Extract the (x, y) coordinate from the center of the cell holding the provided text.  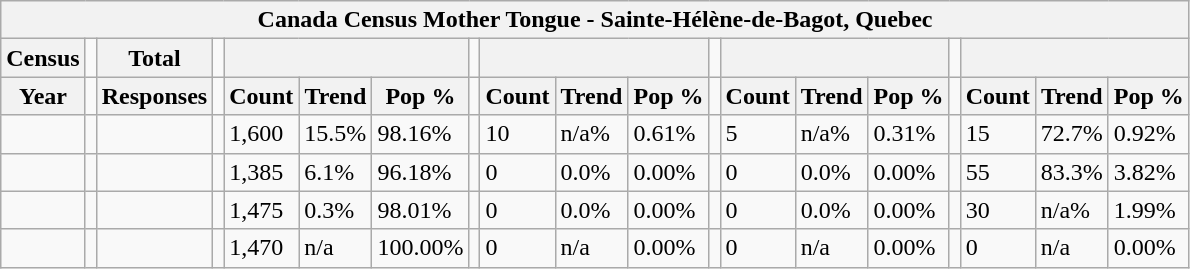
1,470 (262, 248)
55 (998, 172)
0.61% (668, 134)
1,600 (262, 134)
15.5% (336, 134)
Total (154, 58)
0.92% (1148, 134)
15 (998, 134)
0.3% (336, 210)
30 (998, 210)
100.00% (420, 248)
1,385 (262, 172)
Canada Census Mother Tongue - Sainte-Hélène-de-Bagot, Quebec (596, 20)
Responses (154, 96)
98.16% (420, 134)
Census (43, 58)
10 (518, 134)
72.7% (1072, 134)
83.3% (1072, 172)
1,475 (262, 210)
1.99% (1148, 210)
3.82% (1148, 172)
98.01% (420, 210)
0.31% (908, 134)
96.18% (420, 172)
6.1% (336, 172)
5 (758, 134)
Year (43, 96)
